Locate the cell with the specified text and output its [X, Y] center coordinate. 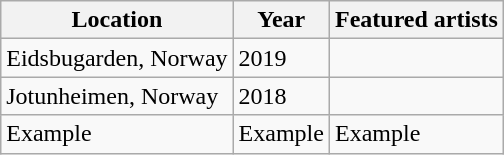
2018 [281, 96]
2019 [281, 58]
Jotunheimen, Norway [117, 96]
Location [117, 20]
Year [281, 20]
Featured artists [416, 20]
Eidsbugarden, Norway [117, 58]
